Provide the (x, y) coordinate of the cell's center where the given text is located.  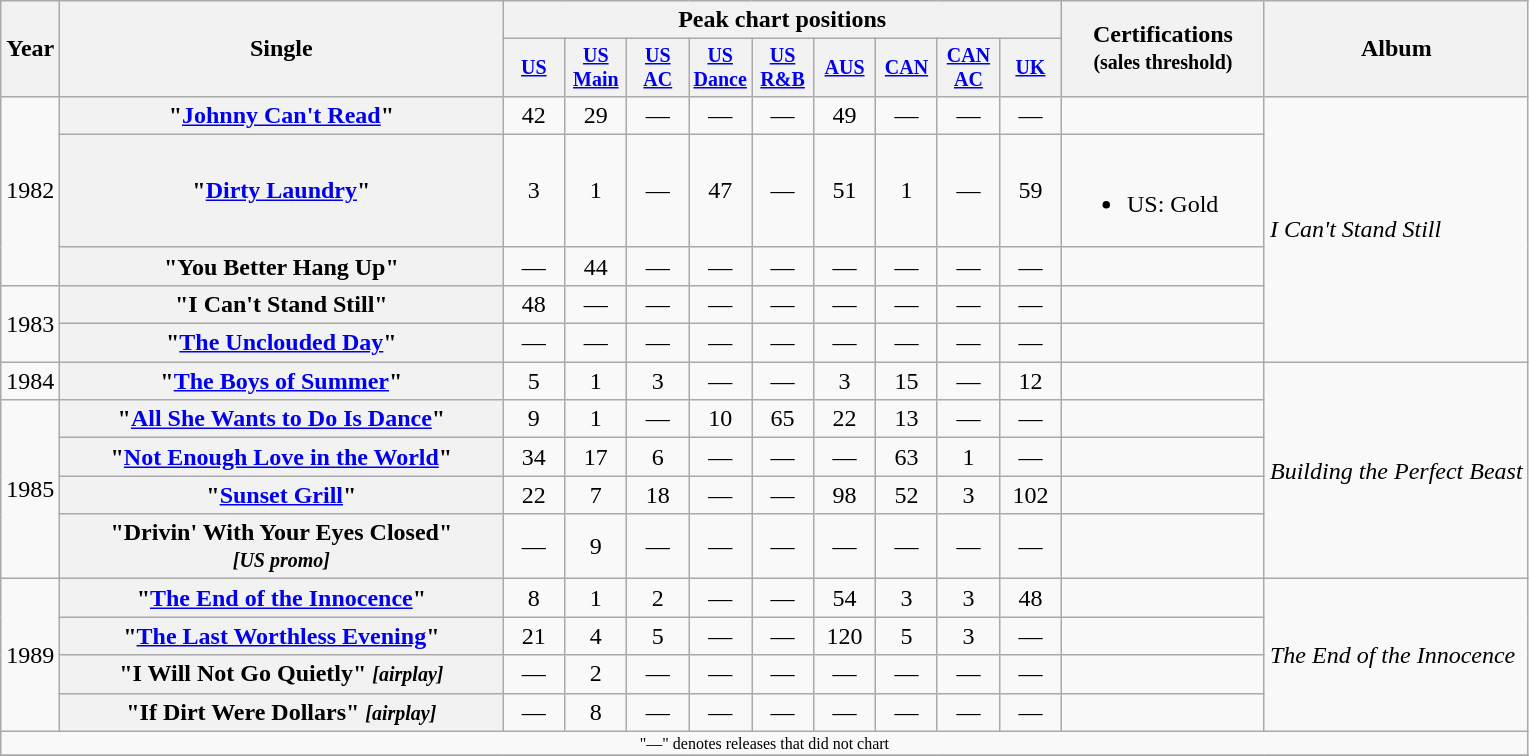
59 (1030, 190)
US (534, 68)
"Sunset Grill" (282, 495)
US AC (658, 68)
"If Dirt Were Dollars" [airplay] (282, 712)
98 (845, 495)
1989 (30, 655)
54 (845, 598)
13 (907, 419)
1983 (30, 323)
"I Can't Stand Still" (282, 304)
CAN (907, 68)
47 (720, 190)
1982 (30, 190)
Certifications(sales threshold) (1162, 49)
63 (907, 457)
Building the Perfect Beast (1396, 470)
The End of the Innocence (1396, 655)
"All She Wants to Do Is Dance" (282, 419)
UK (1030, 68)
65 (783, 419)
"The Last Worthless Evening" (282, 636)
7 (596, 495)
120 (845, 636)
44 (596, 266)
"The End of the Innocence" (282, 598)
US: Gold (1162, 190)
US Dance (720, 68)
I Can't Stand Still (1396, 228)
"The Boys of Summer" (282, 381)
AUS (845, 68)
"—" denotes releases that did not chart (764, 743)
42 (534, 115)
52 (907, 495)
"Not Enough Love in the World" (282, 457)
12 (1030, 381)
"Johnny Can't Read" (282, 115)
6 (658, 457)
Single (282, 49)
US Main (596, 68)
4 (596, 636)
1984 (30, 381)
102 (1030, 495)
49 (845, 115)
34 (534, 457)
"Dirty Laundry" (282, 190)
Album (1396, 49)
"You Better Hang Up" (282, 266)
1985 (30, 490)
18 (658, 495)
Peak chart positions (782, 20)
CAN AC (968, 68)
29 (596, 115)
51 (845, 190)
10 (720, 419)
"I Will Not Go Quietly" [airplay] (282, 674)
17 (596, 457)
"Drivin' With Your Eyes Closed" [US promo] (282, 546)
Year (30, 49)
21 (534, 636)
"The Unclouded Day" (282, 343)
15 (907, 381)
USR&B (783, 68)
